From the cell containing the given text, extract its center point as (X, Y) coordinate. 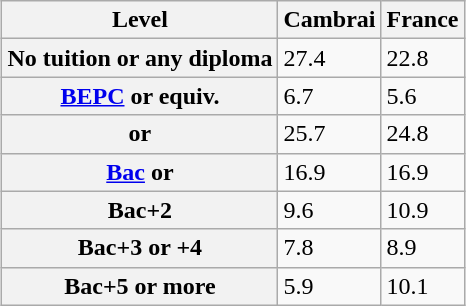
Bac+2 (140, 210)
5.9 (330, 286)
Bac+5 or more (140, 286)
Level (140, 20)
10.1 (422, 286)
6.7 (330, 96)
5.6 (422, 96)
27.4 (330, 58)
No tuition or any diploma (140, 58)
France (422, 20)
Bac or (140, 172)
25.7 (330, 134)
7.8 (330, 248)
Cambrai (330, 20)
24.8 (422, 134)
or (140, 134)
10.9 (422, 210)
Bac+3 or +4 (140, 248)
9.6 (330, 210)
8.9 (422, 248)
22.8 (422, 58)
BEPC or equiv. (140, 96)
